Locate the cell with the specified text and output its (x, y) center coordinate. 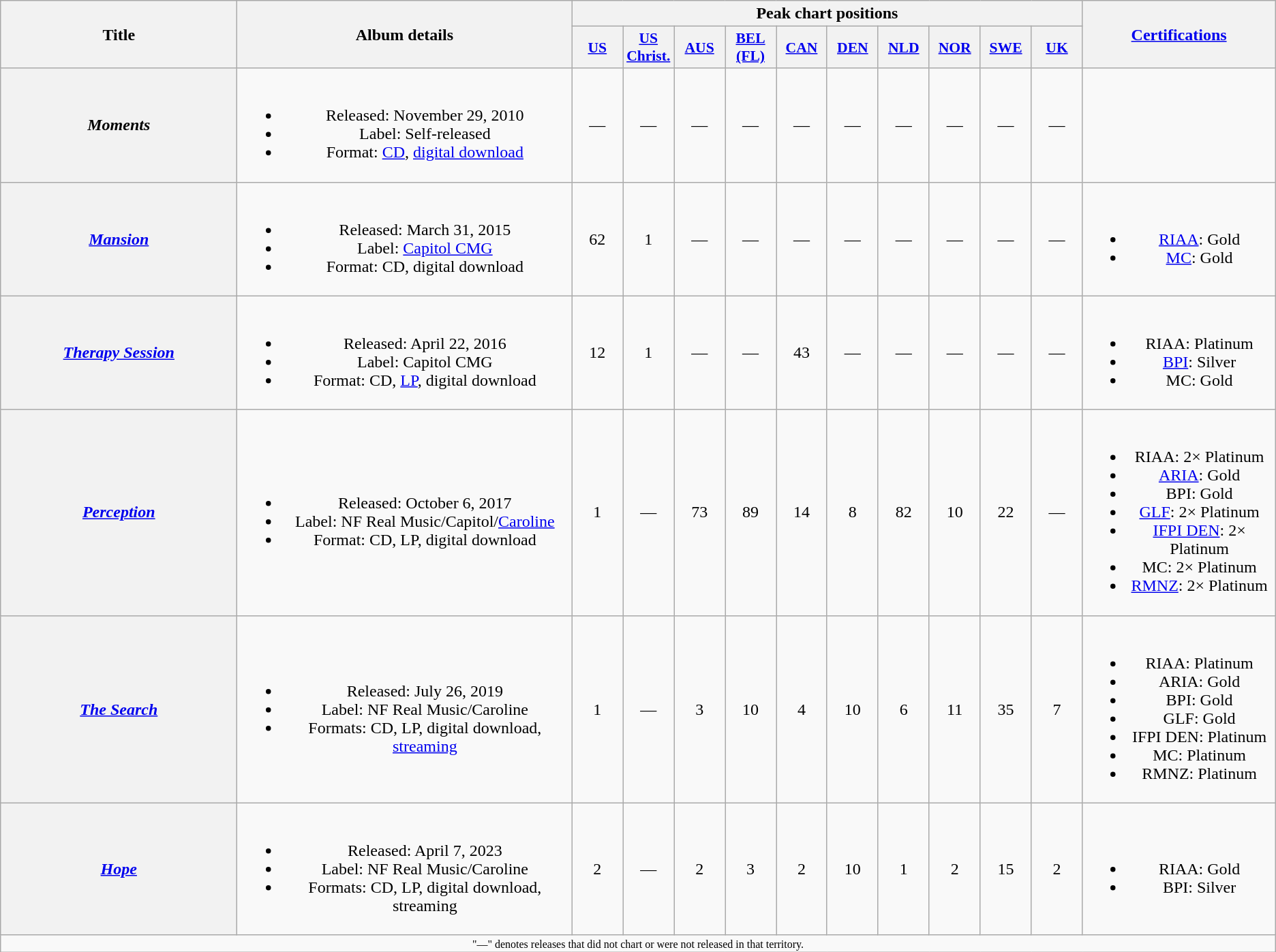
Released: April 7, 2023Label: NF Real Music/CarolineFormats: CD, LP, digital download, streaming (405, 869)
Peak chart positions (827, 14)
73 (699, 512)
Therapy Session (119, 353)
RIAA: 2× PlatinumARIA: GoldBPI: GoldGLF: 2× PlatinumIFPI DEN: 2× PlatinumMC: 2× PlatinumRMNZ: 2× Platinum (1179, 512)
NLD (904, 48)
22 (1006, 512)
Mansion (119, 239)
RIAA: GoldBPI: Silver (1179, 869)
7 (1057, 709)
Released: October 6, 2017Label: NF Real Music/Capitol/CarolineFormat: CD, LP, digital download (405, 512)
"—" denotes releases that did not chart or were not released in that territory. (638, 943)
43 (802, 353)
Album details (405, 34)
6 (904, 709)
BEL(FL) (751, 48)
RIAA: GoldMC: Gold (1179, 239)
35 (1006, 709)
62 (597, 239)
UK (1057, 48)
Released: July 26, 2019Label: NF Real Music/CarolineFormats: CD, LP, digital download, streaming (405, 709)
Title (119, 34)
NOR (954, 48)
Perception (119, 512)
CAN (802, 48)
89 (751, 512)
82 (904, 512)
DEN (852, 48)
Released: November 29, 2010Label: Self-releasedFormat: CD, digital download (405, 125)
USChrist. (649, 48)
RIAA: PlatinumARIA: GoldBPI: GoldGLF: GoldIFPI DEN: PlatinumMC: PlatinumRMNZ: Platinum (1179, 709)
8 (852, 512)
12 (597, 353)
AUS (699, 48)
The Search (119, 709)
RIAA: PlatinumBPI: SilverMC: Gold (1179, 353)
Released: March 31, 2015Label: Capitol CMGFormat: CD, digital download (405, 239)
15 (1006, 869)
4 (802, 709)
11 (954, 709)
US (597, 48)
14 (802, 512)
Hope (119, 869)
Released: April 22, 2016Label: Capitol CMGFormat: CD, LP, digital download (405, 353)
SWE (1006, 48)
Moments (119, 125)
Certifications (1179, 34)
